Locate the cell with the specified text and output its [x, y] center coordinate. 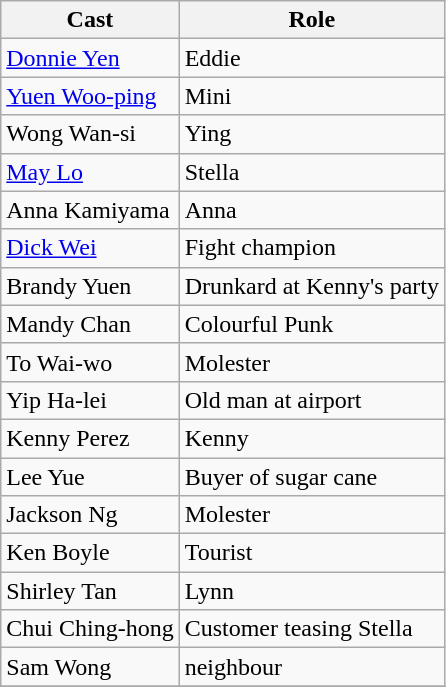
To Wai-wo [90, 362]
Dick Wei [90, 248]
Tourist [312, 553]
Buyer of sugar cane [312, 477]
Fight champion [312, 248]
Anna Kamiyama [90, 210]
Lee Yue [90, 477]
Mini [312, 96]
Brandy Yuen [90, 286]
Yip Ha-lei [90, 400]
May Lo [90, 172]
Role [312, 20]
Customer teasing Stella [312, 629]
Old man at airport [312, 400]
Ken Boyle [90, 553]
Lynn [312, 591]
Anna [312, 210]
Sam Wong [90, 667]
Mandy Chan [90, 324]
Shirley Tan [90, 591]
Donnie Yen [90, 58]
Yuen Woo-ping [90, 96]
Ying [312, 134]
Colourful Punk [312, 324]
Jackson Ng [90, 515]
Eddie [312, 58]
Kenny [312, 438]
Cast [90, 20]
Chui Ching-hong [90, 629]
Kenny Perez [90, 438]
Wong Wan-si [90, 134]
neighbour [312, 667]
Drunkard at Kenny's party [312, 286]
Stella [312, 172]
